Output the (X, Y) coordinate of the center of the cell containing the given text.  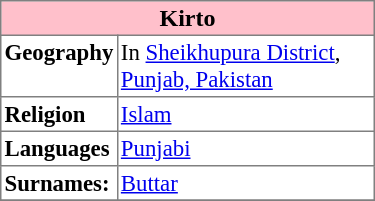
Languages (59, 148)
Kirto (188, 18)
Buttar (246, 183)
Geography (59, 66)
In Sheikhupura District, Punjab, Pakistan (246, 66)
Religion (59, 114)
Surnames: (59, 183)
Punjabi (246, 148)
Islam (246, 114)
